Return the [x, y] coordinate for the center point of the cell that contains the specified text.  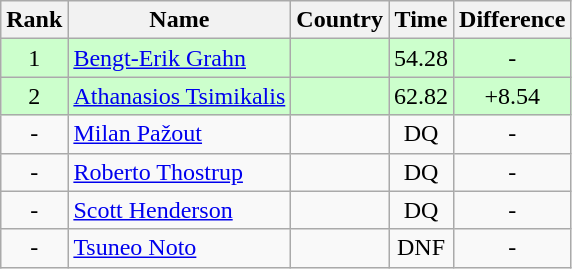
Name [180, 20]
Scott Henderson [180, 210]
2 [34, 96]
Difference [512, 20]
Rank [34, 20]
1 [34, 58]
Country [340, 20]
+8.54 [512, 96]
Milan Pažout [180, 134]
Tsuneo Noto [180, 248]
DNF [422, 248]
62.82 [422, 96]
54.28 [422, 58]
Bengt-Erik Grahn [180, 58]
Athanasios Tsimikalis [180, 96]
Time [422, 20]
Roberto Thostrup [180, 172]
